Pinpoint the cell where the given text exists, returning its [x, y] midpoint coordinate. 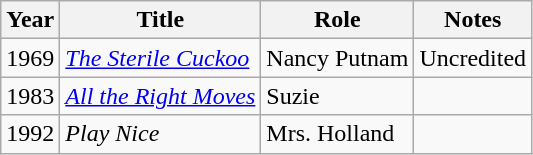
1992 [30, 134]
All the Right Moves [160, 96]
Play Nice [160, 134]
1969 [30, 58]
Notes [473, 20]
Year [30, 20]
Title [160, 20]
The Sterile Cuckoo [160, 58]
Nancy Putnam [338, 58]
Role [338, 20]
1983 [30, 96]
Mrs. Holland [338, 134]
Uncredited [473, 58]
Suzie [338, 96]
